For the text-containing cell, return its midpoint in (x, y) coordinate format. 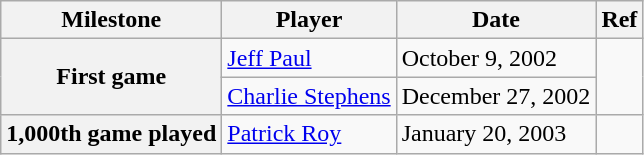
Jeff Paul (309, 58)
Charlie Stephens (309, 96)
Milestone (112, 20)
Patrick Roy (309, 134)
1,000th game played (112, 134)
October 9, 2002 (496, 58)
January 20, 2003 (496, 134)
Player (309, 20)
First game (112, 77)
Date (496, 20)
December 27, 2002 (496, 96)
Ref (620, 20)
